Output the [x, y] coordinate of the center of the cell containing the given text.  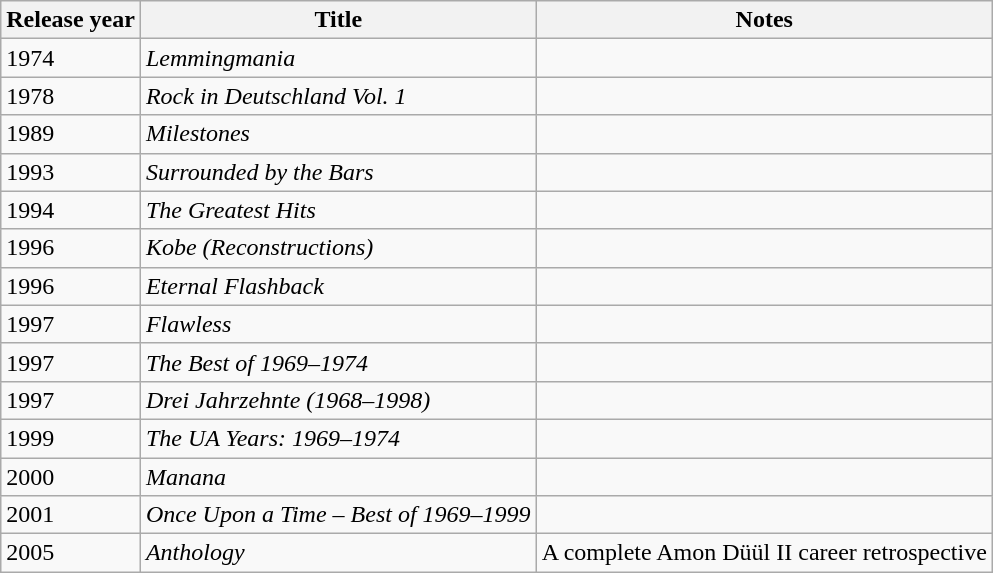
1994 [71, 210]
2005 [71, 553]
The UA Years: 1969–1974 [338, 438]
Drei Jahrzehnte (1968–1998) [338, 400]
Title [338, 20]
2000 [71, 477]
A complete Amon Düül II career retrospective [764, 553]
The Best of 1969–1974 [338, 362]
Release year [71, 20]
1999 [71, 438]
Notes [764, 20]
1978 [71, 96]
Manana [338, 477]
Eternal Flashback [338, 286]
1989 [71, 134]
Milestones [338, 134]
Once Upon a Time – Best of 1969–1999 [338, 515]
Kobe (Reconstructions) [338, 248]
Anthology [338, 553]
Surrounded by the Bars [338, 172]
Rock in Deutschland Vol. 1 [338, 96]
1974 [71, 58]
1993 [71, 172]
2001 [71, 515]
The Greatest Hits [338, 210]
Flawless [338, 324]
Lemmingmania [338, 58]
